Output the (x, y) coordinate of the center of the cell containing the given text.  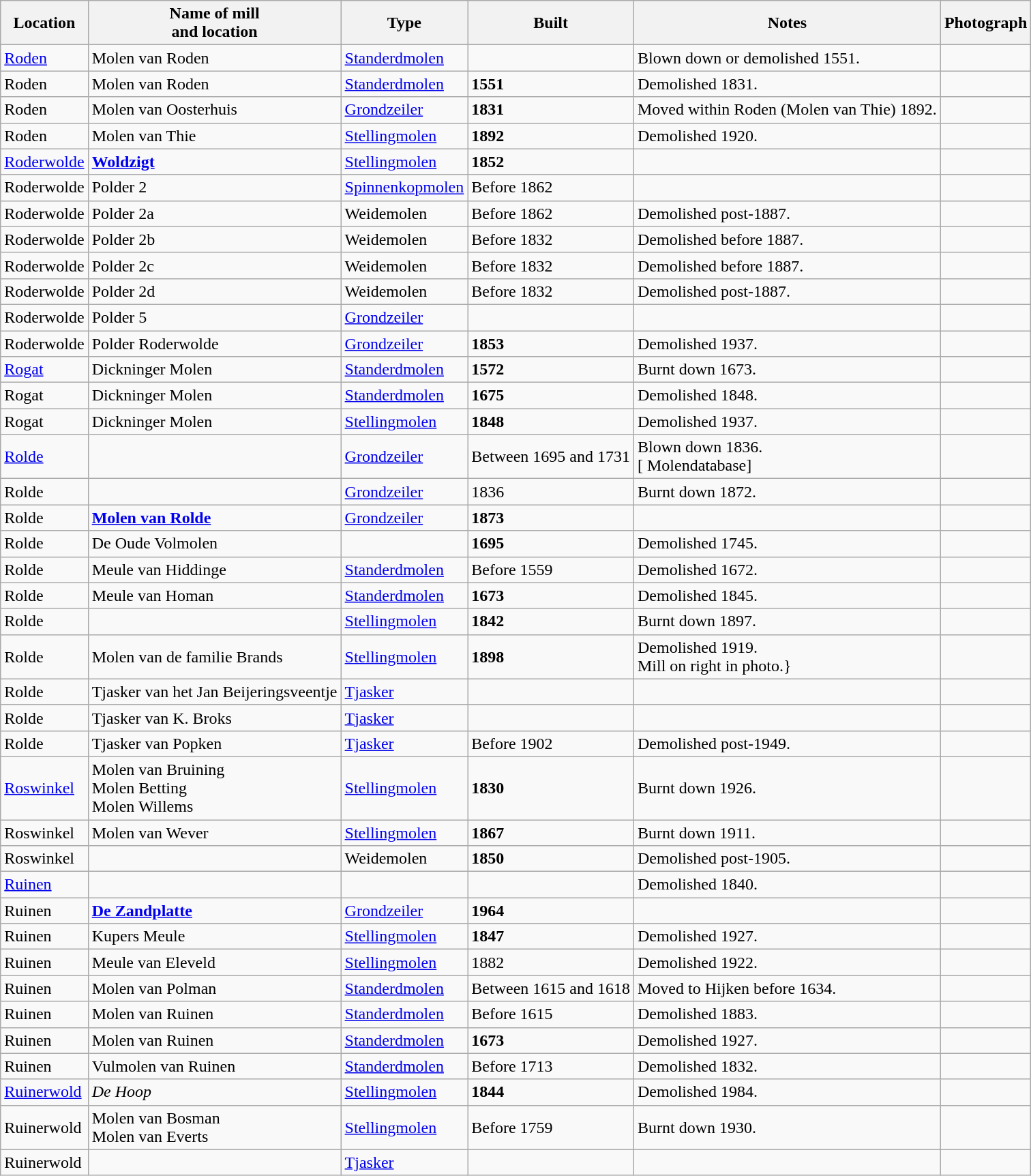
Burnt down 1926. (787, 788)
Demolished 1672. (787, 570)
Tjasker van het Jan Beijeringsveentje (214, 692)
Spinnenkopmolen (404, 188)
Burnt down 1673. (787, 370)
Type (404, 23)
Molen van Rolde (214, 518)
Blown down or demolished 1551. (787, 58)
Before 1559 (551, 570)
Before 1615 (551, 1014)
Burnt down 1930. (787, 1127)
Blown down 1836.[ Molendatabase] (787, 457)
Burnt down 1872. (787, 492)
De Oude Volmolen (214, 544)
Before 1902 (551, 744)
Tjasker van K. Broks (214, 718)
1847 (551, 937)
1842 (551, 621)
Meule van Eleveld (214, 962)
1892 (551, 136)
1853 (551, 343)
Photograph (985, 23)
Woldzigt (214, 162)
De Zandplatte (214, 911)
1695 (551, 544)
De Hoop (214, 1092)
Meule van Homan (214, 596)
Burnt down 1897. (787, 621)
Demolished 1832. (787, 1066)
Demolished post-1905. (787, 859)
Polder 5 (214, 317)
Molen van Thie (214, 136)
Meule van Hiddinge (214, 570)
Built (551, 23)
1675 (551, 396)
Demolished 1922. (787, 962)
Notes (787, 23)
1830 (551, 788)
1831 (551, 110)
1873 (551, 518)
1848 (551, 422)
Tjasker van Popken (214, 744)
1572 (551, 370)
Moved to Hijken before 1634. (787, 988)
Demolished 1840. (787, 885)
Between 1615 and 1618 (551, 988)
Demolished 1883. (787, 1014)
1850 (551, 859)
1898 (551, 656)
Polder 2 (214, 188)
Polder 2d (214, 291)
Between 1695 and 1731 (551, 457)
Molen van Wever (214, 833)
Demolished 1831. (787, 84)
Polder 2a (214, 214)
Molen van Polman (214, 988)
Kupers Meule (214, 937)
Molen van BruiningMolen BettingMolen Willems (214, 788)
Before 1713 (551, 1066)
Before 1759 (551, 1127)
Molen van Oosterhuis (214, 110)
Name of milland location (214, 23)
Demolished 1845. (787, 596)
Demolished 1920. (787, 136)
Polder Roderwolde (214, 343)
Burnt down 1911. (787, 833)
Molen van de familie Brands (214, 656)
Demolished 1919.Mill on right in photo.} (787, 656)
Demolished 1848. (787, 396)
Polder 2c (214, 265)
1867 (551, 833)
1852 (551, 162)
Demolished 1745. (787, 544)
1964 (551, 911)
Location (44, 23)
1844 (551, 1092)
Moved within Roden (Molen van Thie) 1892. (787, 110)
1836 (551, 492)
Demolished 1984. (787, 1092)
Molen van BosmanMolen van Everts (214, 1127)
1882 (551, 962)
Demolished post-1949. (787, 744)
1551 (551, 84)
Polder 2b (214, 239)
Vulmolen van Ruinen (214, 1066)
